Determine the (X, Y) coordinate at the center of the cell enclosing the given text.  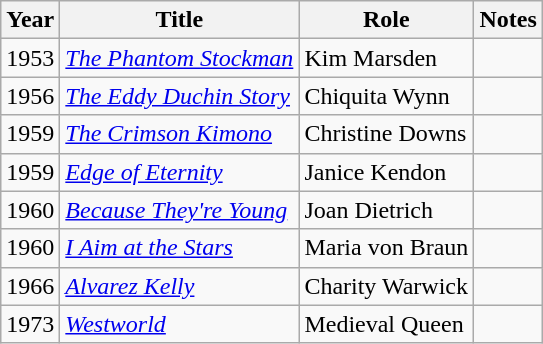
Westworld (180, 324)
Alvarez Kelly (180, 286)
Medieval Queen (386, 324)
Charity Warwick (386, 286)
1966 (30, 286)
Title (180, 20)
1953 (30, 58)
The Phantom Stockman (180, 58)
Kim Marsden (386, 58)
The Eddy Duchin Story (180, 96)
Notes (508, 20)
Janice Kendon (386, 172)
I Aim at the Stars (180, 248)
The Crimson Kimono (180, 134)
Joan Dietrich (386, 210)
Year (30, 20)
Role (386, 20)
Christine Downs (386, 134)
1973 (30, 324)
1956 (30, 96)
Chiquita Wynn (386, 96)
Because They're Young (180, 210)
Maria von Braun (386, 248)
Edge of Eternity (180, 172)
